Identify which cell holds the provided text, then report its (X, Y) central coordinate. 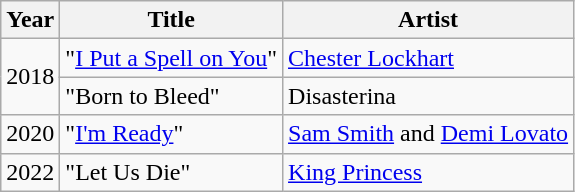
Title (172, 20)
Artist (428, 20)
Disasterina (428, 96)
2022 (30, 172)
"I Put a Spell on You" (172, 58)
Year (30, 20)
2018 (30, 77)
2020 (30, 134)
"Born to Bleed" (172, 96)
Sam Smith and Demi Lovato (428, 134)
King Princess (428, 172)
"Let Us Die" (172, 172)
"I'm Ready" (172, 134)
Chester Lockhart (428, 58)
